Return the [x, y] coordinate for the center point of the cell that contains the specified text.  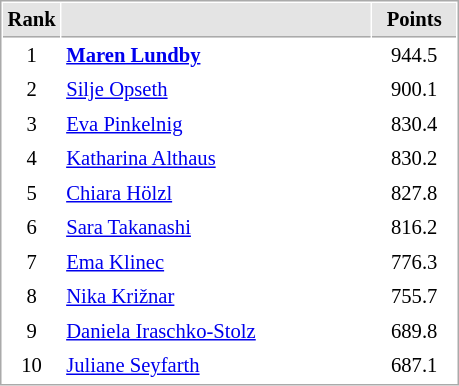
Juliane Seyfarth [216, 366]
5 [32, 194]
689.8 [414, 332]
830.2 [414, 158]
Sara Takanashi [216, 228]
Eva Pinkelnig [216, 124]
827.8 [414, 194]
Silje Opseth [216, 90]
9 [32, 332]
900.1 [414, 90]
6 [32, 228]
Chiara Hölzl [216, 194]
Katharina Althaus [216, 158]
10 [32, 366]
1 [32, 56]
2 [32, 90]
776.3 [414, 262]
8 [32, 296]
Nika Križnar [216, 296]
Maren Lundby [216, 56]
944.5 [414, 56]
816.2 [414, 228]
Points [414, 20]
Ema Klinec [216, 262]
7 [32, 262]
4 [32, 158]
Daniela Iraschko-Stolz [216, 332]
830.4 [414, 124]
687.1 [414, 366]
3 [32, 124]
755.7 [414, 296]
Rank [32, 20]
